Locate the cell with the specified text and output its (x, y) center coordinate. 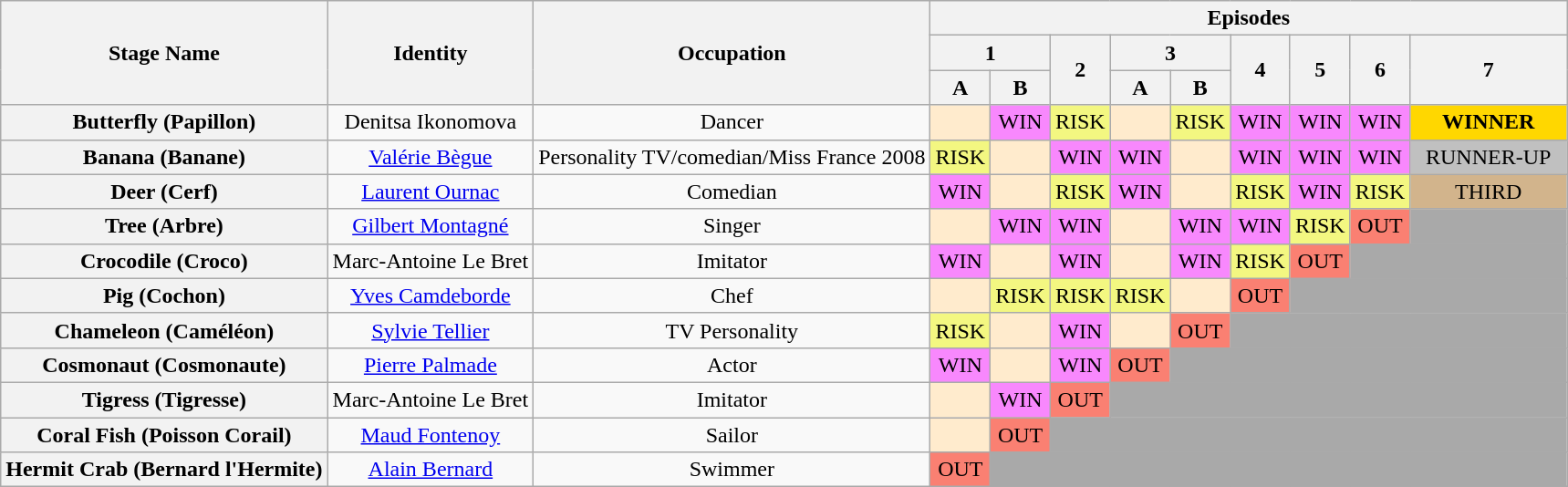
Actor (732, 365)
Tree (Arbre) (164, 226)
5 (1320, 70)
WINNER (1489, 122)
Hermit Crab (Bernard l'Hermite) (164, 470)
RUNNER-UP (1489, 157)
Episodes (1249, 18)
TV Personality (732, 330)
Banana (Banane) (164, 157)
Tigress (Tigresse) (164, 399)
Coral Fish (Poisson Corail) (164, 435)
Pierre Palmade (431, 365)
3 (1169, 53)
THIRD (1489, 192)
Identity (431, 53)
Dancer (732, 122)
Denitsa Ikonomova (431, 122)
Chameleon (Caméléon) (164, 330)
Cosmonaut (Cosmonaute) (164, 365)
Deer (Cerf) (164, 192)
Pig (Cochon) (164, 295)
Singer (732, 226)
7 (1489, 70)
Butterfly (Papillon) (164, 122)
4 (1261, 70)
Yves Camdeborde (431, 295)
1 (991, 53)
Maud Fontenoy (431, 435)
Occupation (732, 53)
Gilbert Montagné (431, 226)
Alain Bernard (431, 470)
Swimmer (732, 470)
Personality TV/comedian/Miss France 2008 (732, 157)
Sailor (732, 435)
Chef (732, 295)
Valérie Bègue (431, 157)
Comedian (732, 192)
Laurent Ournac (431, 192)
Stage Name (164, 53)
Crocodile (Croco) (164, 261)
6 (1380, 70)
Sylvie Tellier (431, 330)
2 (1080, 70)
